Return [X, Y] of the center of cell containing provided text 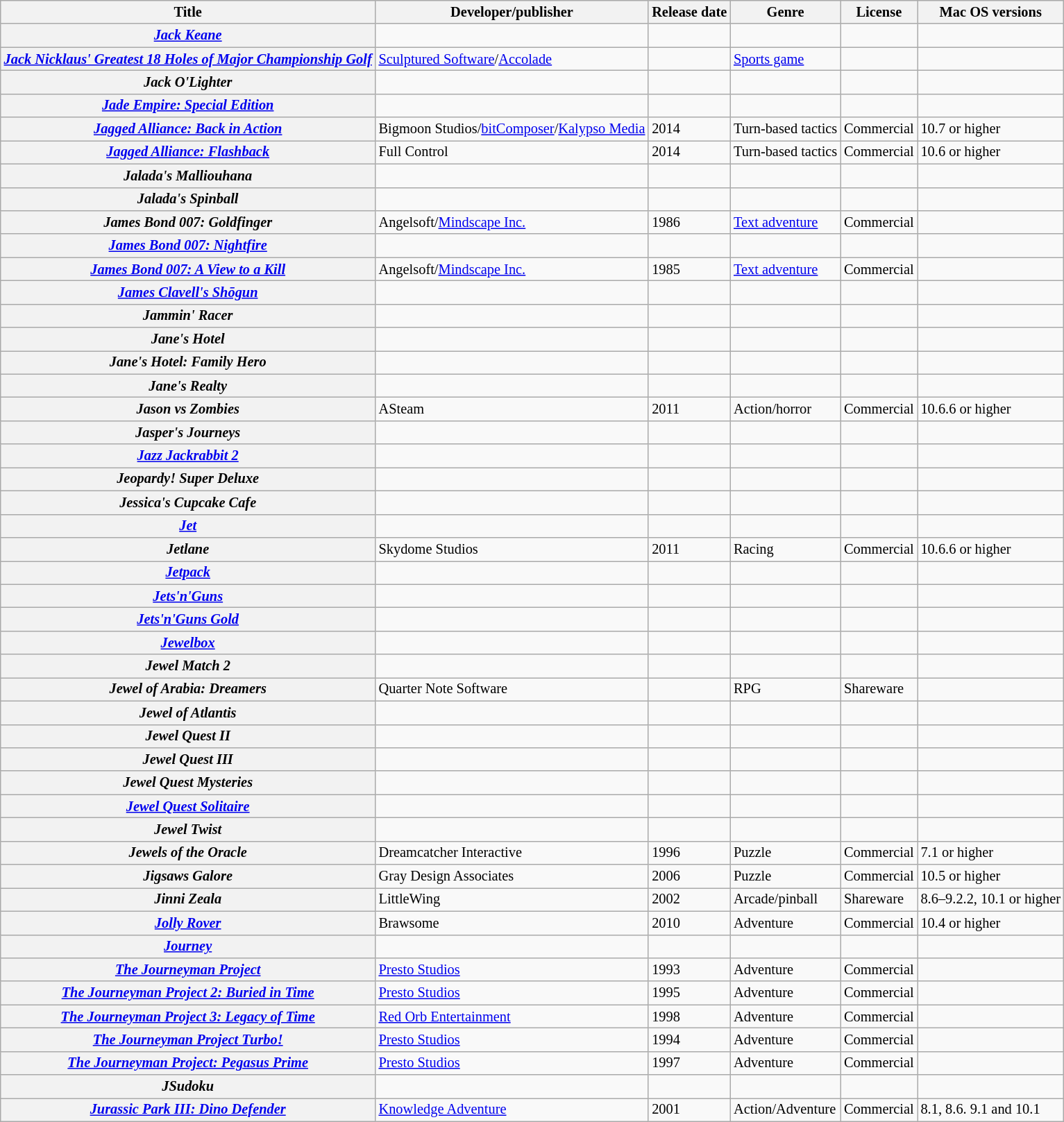
Jasper's Journeys [188, 432]
Jewel of Atlantis [188, 713]
Action/horror [786, 409]
Jets'n'Guns Gold [188, 619]
8.1, 8.6. 9.1 and 10.1 [991, 1110]
Jack O'Lighter [188, 82]
The Journeyman Project 2: Buried in Time [188, 993]
Release date [689, 12]
The Journeyman Project [188, 969]
Mac OS versions [991, 12]
Jack Nicklaus' Greatest 18 Holes of Major Championship Golf [188, 59]
Jewel of Arabia: Dreamers [188, 689]
Knowledge Adventure [512, 1110]
Skydome Studios [512, 549]
Full Control [512, 152]
Jurassic Park III: Dino Defender [188, 1110]
1996 [689, 853]
Gray Design Associates [512, 876]
1997 [689, 1063]
Jewel Quest III [188, 759]
License [879, 12]
Jigsaws Galore [188, 876]
Jewel Twist [188, 829]
Action/Adventure [786, 1110]
10.7 or higher [991, 129]
Jazz Jackrabbit 2 [188, 456]
Jewel Quest Solitaire [188, 806]
10.6 or higher [991, 152]
James Bond 007: A View to a Kill [188, 269]
2006 [689, 876]
Title [188, 12]
James Clavell's Shōgun [188, 292]
Jet [188, 526]
Jewel Quest Mysteries [188, 783]
Developer/publisher [512, 12]
Jagged Alliance: Flashback [188, 152]
Jewelbox [188, 643]
Jewels of the Oracle [188, 853]
Jane's Hotel: Family Hero [188, 362]
Jolly Rover [188, 923]
James Bond 007: Goldfinger [188, 222]
James Bond 007: Nightfire [188, 246]
10.4 or higher [991, 923]
Journey [188, 946]
Sports game [786, 59]
1998 [689, 1017]
Jammin' Racer [188, 316]
The Journeyman Project 3: Legacy of Time [188, 1017]
1993 [689, 969]
Jack Keane [188, 35]
2010 [689, 923]
Genre [786, 12]
The Journeyman Project Turbo! [188, 1039]
10.5 or higher [991, 876]
Jane's Hotel [188, 339]
Racing [786, 549]
Jagged Alliance: Back in Action [188, 129]
Brawsome [512, 923]
Jalada's Spinball [188, 199]
2002 [689, 899]
Jeopardy! Super Deluxe [188, 479]
Bigmoon Studios/bitComposer/Kalypso Media [512, 129]
Jason vs Zombies [188, 409]
LittleWing [512, 899]
Jade Empire: Special Edition [188, 105]
Sculptured Software/Accolade [512, 59]
1995 [689, 993]
Jessica's Cupcake Cafe [188, 502]
1986 [689, 222]
Jetlane [188, 549]
2001 [689, 1110]
ASteam [512, 409]
Jinni Zeala [188, 899]
1985 [689, 269]
Arcade/pinball [786, 899]
JSudoku [188, 1087]
Jetpack [188, 572]
Jalada's Malliouhana [188, 176]
Jane's Realty [188, 386]
Quarter Note Software [512, 689]
RPG [786, 689]
The Journeyman Project: Pegasus Prime [188, 1063]
Red Orb Entertainment [512, 1017]
Dreamcatcher Interactive [512, 853]
Jets'n'Guns [188, 596]
Jewel Match 2 [188, 666]
Jewel Quest II [188, 736]
8.6–9.2.2, 10.1 or higher [991, 899]
7.1 or higher [991, 853]
1994 [689, 1039]
